Determine the (X, Y) coordinate at the center of the cell enclosing the given text.  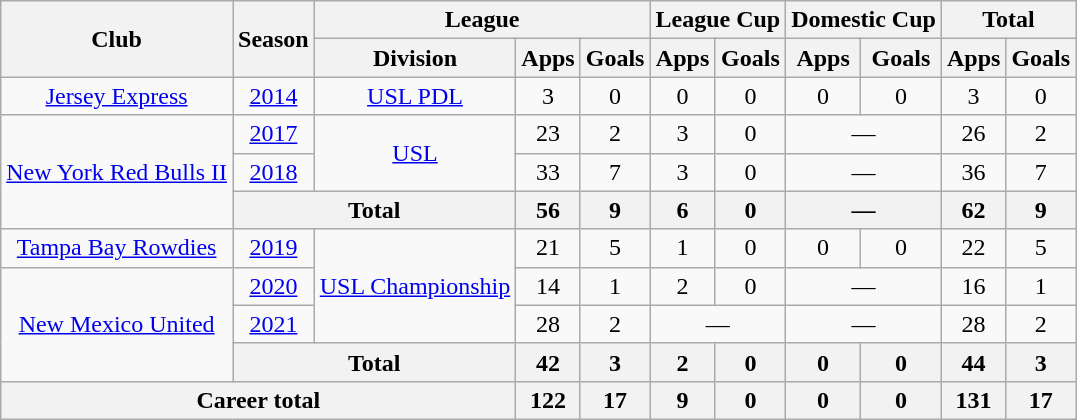
16 (973, 286)
USL PDL (415, 96)
56 (548, 210)
26 (973, 134)
2021 (273, 324)
League (482, 20)
USL Championship (415, 286)
League Cup (718, 20)
122 (548, 400)
2018 (273, 172)
Career total (258, 400)
2020 (273, 286)
New York Red Bulls II (117, 172)
Division (415, 58)
Jersey Express (117, 96)
42 (548, 362)
2019 (273, 248)
44 (973, 362)
2014 (273, 96)
Tampa Bay Rowdies (117, 248)
22 (973, 248)
New Mexico United (117, 324)
Season (273, 39)
36 (973, 172)
2017 (273, 134)
33 (548, 172)
62 (973, 210)
Club (117, 39)
USL (415, 153)
23 (548, 134)
131 (973, 400)
14 (548, 286)
Domestic Cup (864, 20)
6 (682, 210)
21 (548, 248)
